From the cell containing the given text, extract its center point as (x, y) coordinate. 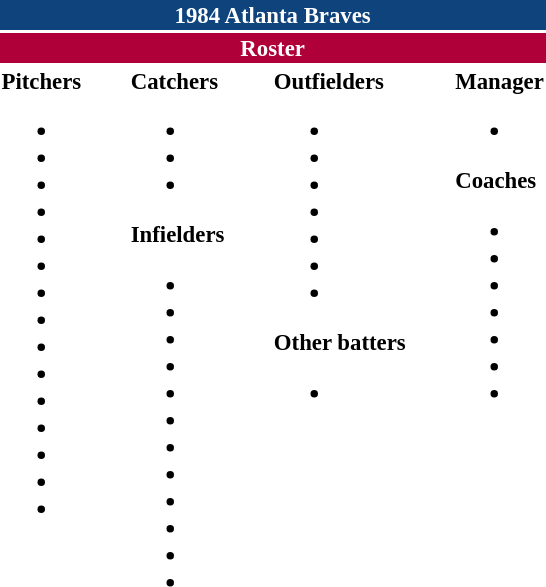
Roster (272, 48)
1984 Atlanta Braves (272, 15)
